Find where the given text appears and provide that cell's center as (X, Y) coordinate. 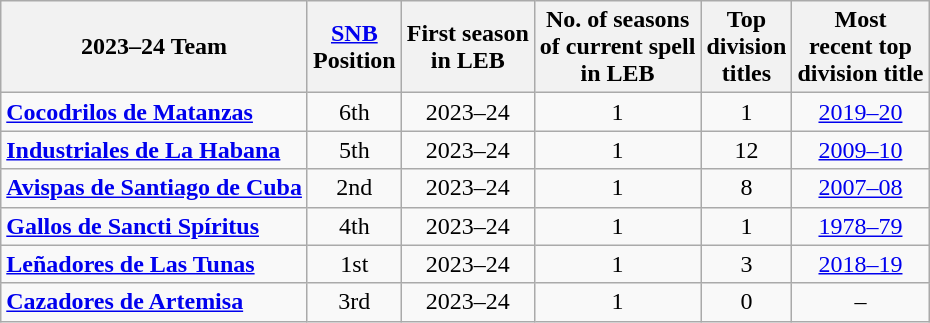
2019–20 (860, 112)
2009–10 (860, 150)
3rd (354, 302)
Avispas de Santiago de Cuba (154, 188)
8 (746, 188)
1978–79 (860, 226)
Topdivisiontitles (746, 47)
6th (354, 112)
2nd (354, 188)
4th (354, 226)
2018–19 (860, 264)
Gallos de Sancti Spíritus (154, 226)
Cocodrilos de Matanzas (154, 112)
0 (746, 302)
Leñadores de Las Tunas (154, 264)
1st (354, 264)
– (860, 302)
5th (354, 150)
Industriales de La Habana (154, 150)
3 (746, 264)
2007–08 (860, 188)
First seasonin LEB (468, 47)
12 (746, 150)
2023–24 Team (154, 47)
Mostrecent topdivision title (860, 47)
Cazadores de Artemisa (154, 302)
SNBPosition (354, 47)
No. of seasonsof current spellin LEB (618, 47)
